Return the (X, Y) coordinate for the center point of the cell that contains the specified text.  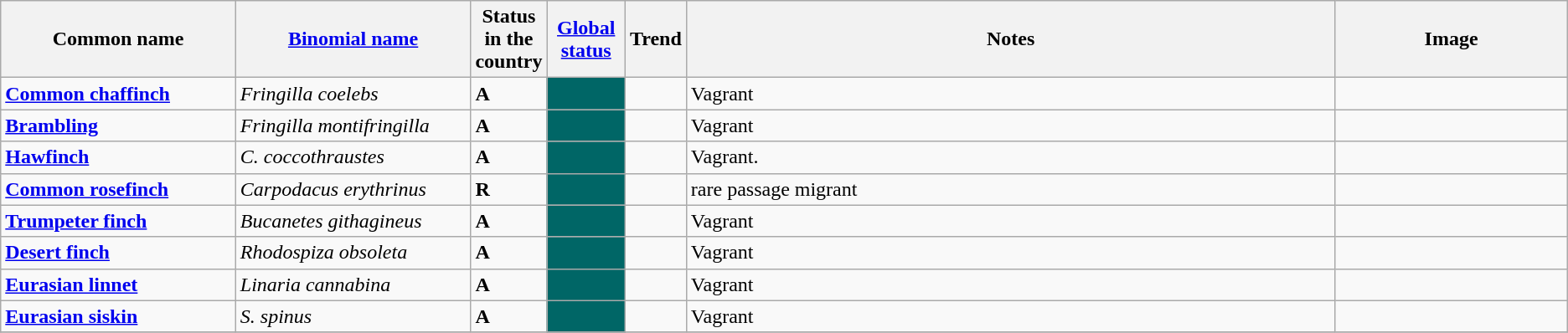
Status in the country (509, 39)
Notes (1010, 39)
Common name (119, 39)
rare passage migrant (1010, 189)
Common rosefinch (119, 189)
Global status (586, 39)
Fringilla montifringilla (353, 126)
Trumpeter finch (119, 221)
Rhodospiza obsoleta (353, 253)
C. coccothraustes (353, 157)
Vagrant. (1010, 157)
Desert finch (119, 253)
Binomial name (353, 39)
Bucanetes githagineus (353, 221)
Common chaffinch (119, 94)
Carpodacus erythrinus (353, 189)
Eurasian linnet (119, 284)
Brambling (119, 126)
Linaria cannabina (353, 284)
Image (1451, 39)
Eurasian siskin (119, 316)
Hawfinch (119, 157)
S. spinus (353, 316)
Fringilla coelebs (353, 94)
R (509, 189)
Trend (655, 39)
